Pinpoint the cell where the given text exists, returning its [X, Y] midpoint coordinate. 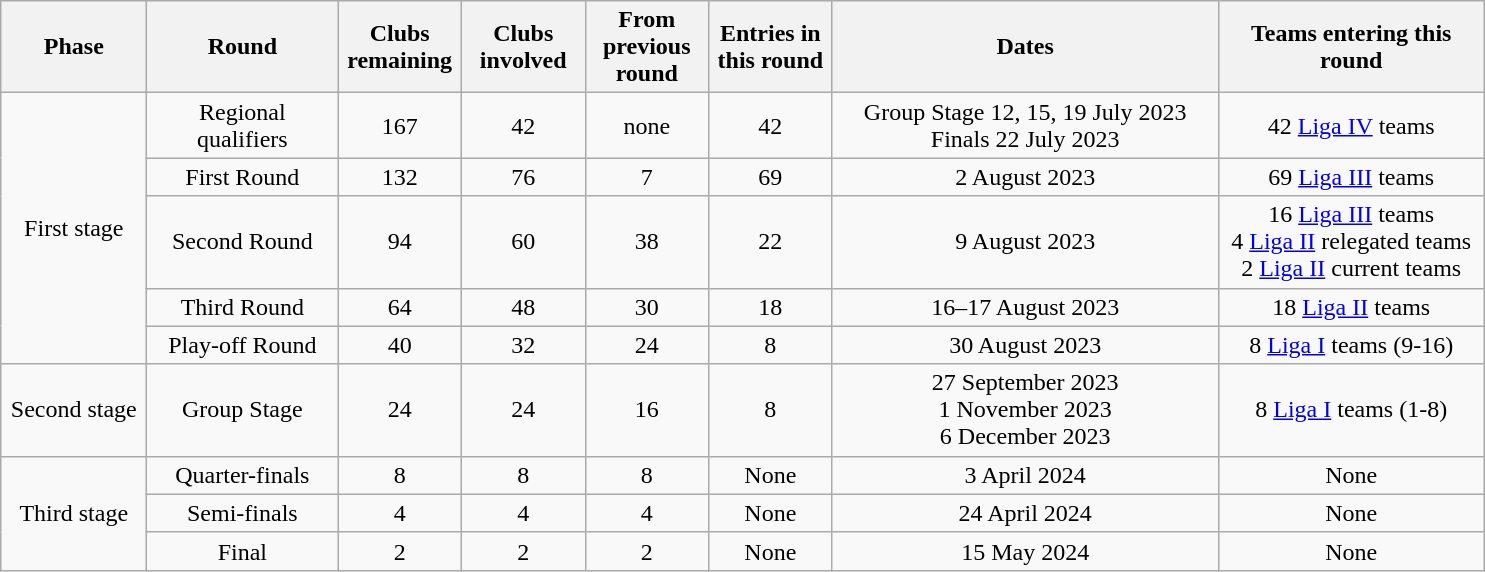
none [647, 126]
27 September 20231 November 20236 December 2023 [1025, 410]
Entries in this round [771, 47]
7 [647, 177]
Group Stage 12, 15, 19 July 2023Finals 22 July 2023 [1025, 126]
16–17 August 2023 [1025, 307]
Clubs involved [523, 47]
Quarter-finals [242, 475]
Group Stage [242, 410]
38 [647, 242]
Third Round [242, 307]
30 [647, 307]
30 August 2023 [1025, 345]
Second Round [242, 242]
8 Liga I teams (1-8) [1351, 410]
76 [523, 177]
69 [771, 177]
3 April 2024 [1025, 475]
First Round [242, 177]
Third stage [74, 513]
Round [242, 47]
Second stage [74, 410]
First stage [74, 228]
167 [400, 126]
Phase [74, 47]
18 Liga II teams [1351, 307]
Regional qualifiers [242, 126]
From previous round [647, 47]
48 [523, 307]
Dates [1025, 47]
15 May 2024 [1025, 551]
16 Liga III teams4 Liga II relegated teams2 Liga II current teams [1351, 242]
60 [523, 242]
132 [400, 177]
42 Liga IV teams [1351, 126]
2 August 2023 [1025, 177]
16 [647, 410]
9 August 2023 [1025, 242]
69 Liga III teams [1351, 177]
24 April 2024 [1025, 513]
8 Liga I teams (9-16) [1351, 345]
Play-off Round [242, 345]
Semi-finals [242, 513]
Final [242, 551]
Teams entering this round [1351, 47]
40 [400, 345]
18 [771, 307]
22 [771, 242]
Clubs remaining [400, 47]
94 [400, 242]
32 [523, 345]
64 [400, 307]
